Return the [x, y] coordinate for the center point of the cell that contains the specified text.  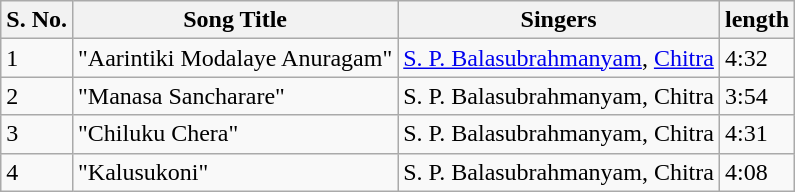
3:54 [756, 96]
Song Title [234, 20]
"Aarintiki Modalaye Anuragam" [234, 58]
Singers [559, 20]
2 [37, 96]
4:08 [756, 172]
3 [37, 134]
"Manasa Sancharare" [234, 96]
length [756, 20]
4:32 [756, 58]
S. No. [37, 20]
1 [37, 58]
4:31 [756, 134]
4 [37, 172]
"Kalusukoni" [234, 172]
"Chiluku Chera" [234, 134]
